Scan for the cell matching the given text and deliver its (x, y) coordinate at center. 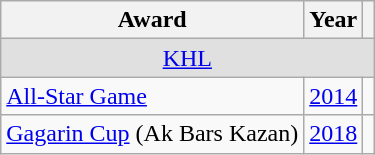
Gagarin Cup (Ak Bars Kazan) (152, 134)
Award (152, 20)
2018 (334, 134)
KHL (188, 58)
Year (334, 20)
All-Star Game (152, 96)
2014 (334, 96)
